Detect which cell encompasses the target text, then output its [x, y] center coordinate. 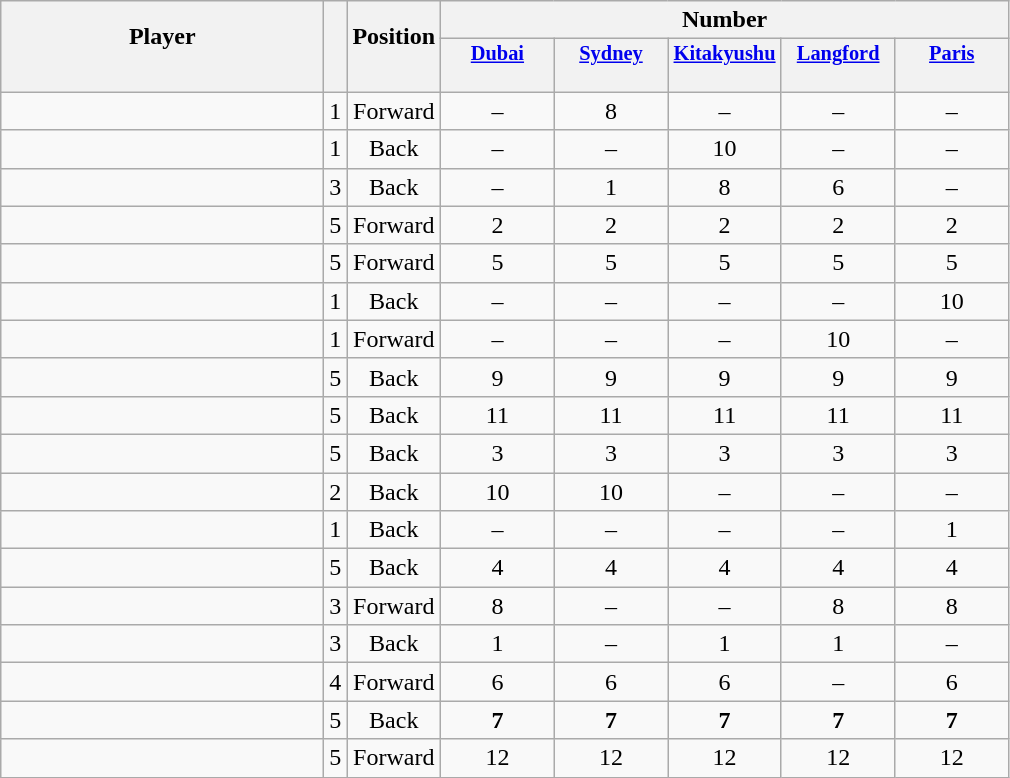
Player [162, 36]
Paris [952, 54]
Position [394, 36]
Langford [838, 54]
Kitakyushu [725, 54]
Dubai [498, 54]
Number [725, 20]
Sydney [611, 54]
